Search for the cell housing the specified text and yield its [x, y] center coordinate. 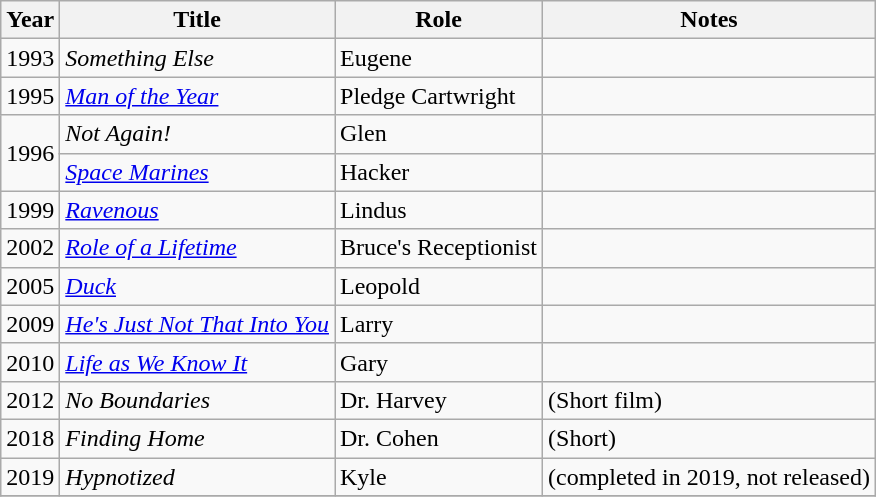
Space Marines [198, 172]
(Short) [710, 438]
Title [198, 20]
1993 [30, 58]
Not Again! [198, 134]
Role of a Lifetime [198, 248]
2018 [30, 438]
2019 [30, 477]
Larry [438, 324]
Year [30, 20]
Kyle [438, 477]
Hypnotized [198, 477]
1995 [30, 96]
No Boundaries [198, 400]
(Short film) [710, 400]
Leopold [438, 286]
2005 [30, 286]
Bruce's Receptionist [438, 248]
Something Else [198, 58]
1999 [30, 210]
Dr. Cohen [438, 438]
2012 [30, 400]
Man of the Year [198, 96]
Life as We Know It [198, 362]
1996 [30, 153]
Finding Home [198, 438]
Lindus [438, 210]
(completed in 2019, not released) [710, 477]
Gary [438, 362]
2009 [30, 324]
Notes [710, 20]
2002 [30, 248]
He's Just Not That Into You [198, 324]
Ravenous [198, 210]
Hacker [438, 172]
Dr. Harvey [438, 400]
Pledge Cartwright [438, 96]
Eugene [438, 58]
2010 [30, 362]
Role [438, 20]
Duck [198, 286]
Glen [438, 134]
